Detect which cell encompasses the target text, then output its [X, Y] center coordinate. 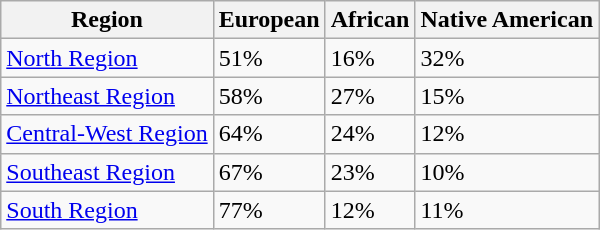
South Region [107, 210]
23% [370, 172]
Central-West Region [107, 134]
58% [269, 96]
African [370, 20]
Northeast Region [107, 96]
North Region [107, 58]
77% [269, 210]
16% [370, 58]
67% [269, 172]
51% [269, 58]
32% [507, 58]
15% [507, 96]
Region [107, 20]
11% [507, 210]
Native American [507, 20]
European [269, 20]
24% [370, 134]
10% [507, 172]
Southeast Region [107, 172]
64% [269, 134]
27% [370, 96]
